Determine the (x, y) coordinate at the center of the cell enclosing the given text.  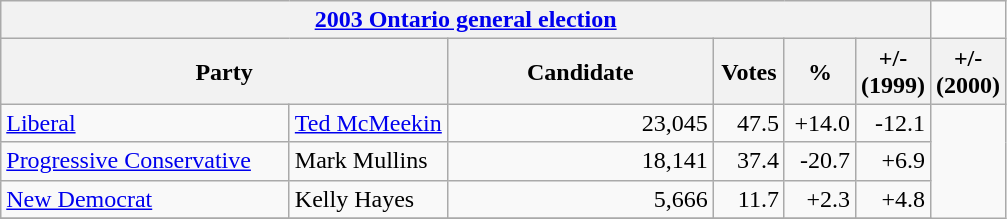
37.4 (748, 161)
+6.9 (894, 161)
% (820, 72)
+/- (1999) (894, 72)
47.5 (748, 123)
+14.0 (820, 123)
-12.1 (894, 123)
23,045 (580, 123)
Kelly Hayes (368, 199)
Candidate (580, 72)
Progressive Conservative (146, 161)
18,141 (580, 161)
Mark Mullins (368, 161)
-20.7 (820, 161)
5,666 (580, 199)
+/- (2000) (968, 72)
+2.3 (820, 199)
11.7 (748, 199)
Ted McMeekin (368, 123)
+4.8 (894, 199)
2003 Ontario general election (466, 20)
New Democrat (146, 199)
Votes (748, 72)
Party (224, 72)
Liberal (146, 123)
